Pinpoint the cell where the given text exists, returning its (x, y) midpoint coordinate. 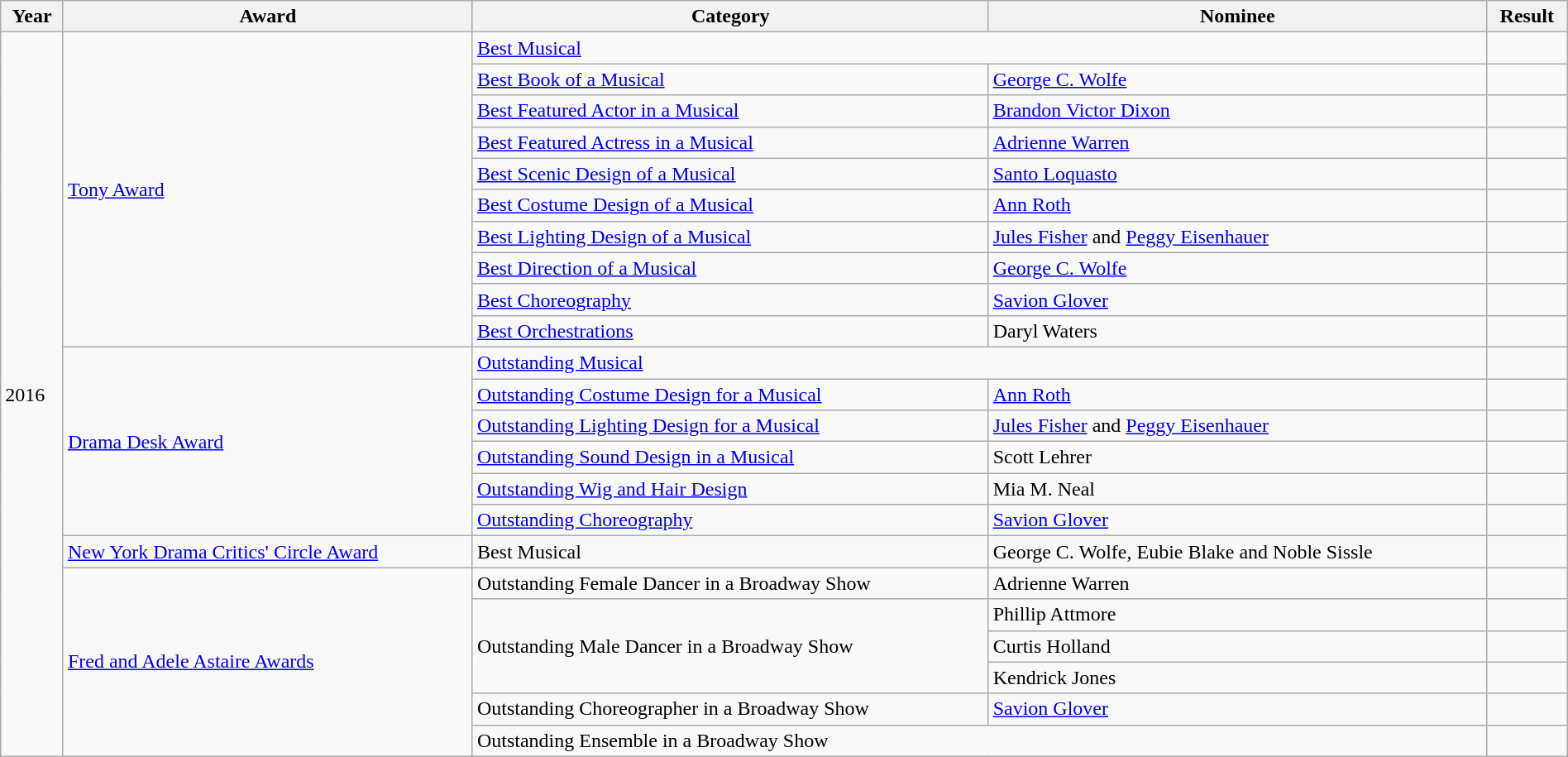
Best Scenic Design of a Musical (730, 174)
Scott Lehrer (1237, 458)
Nominee (1237, 17)
Outstanding Wig and Hair Design (730, 489)
Mia M. Neal (1237, 489)
Santo Loquasto (1237, 174)
Best Direction of a Musical (730, 268)
Tony Award (268, 190)
Outstanding Male Dancer in a Broadway Show (730, 646)
Brandon Victor Dixon (1237, 111)
Outstanding Choreographer in a Broadway Show (730, 709)
Phillip Attmore (1237, 615)
Year (32, 17)
New York Drama Critics' Circle Award (268, 552)
Outstanding Choreography (730, 520)
Best Orchestrations (730, 331)
Best Featured Actress in a Musical (730, 142)
Outstanding Ensemble in a Broadway Show (979, 740)
Outstanding Costume Design for a Musical (730, 395)
Best Choreography (730, 299)
Result (1527, 17)
Outstanding Lighting Design for a Musical (730, 426)
Fred and Adele Astaire Awards (268, 662)
George C. Wolfe, Eubie Blake and Noble Sissle (1237, 552)
Daryl Waters (1237, 331)
Best Book of a Musical (730, 79)
Best Costume Design of a Musical (730, 205)
Outstanding Sound Design in a Musical (730, 458)
Award (268, 17)
Drama Desk Award (268, 441)
Outstanding Female Dancer in a Broadway Show (730, 583)
Outstanding Musical (979, 362)
Best Featured Actor in a Musical (730, 111)
Best Lighting Design of a Musical (730, 237)
Category (730, 17)
2016 (32, 394)
Kendrick Jones (1237, 678)
Curtis Holland (1237, 646)
